Output the (x, y) coordinate of the center of the cell containing the given text.  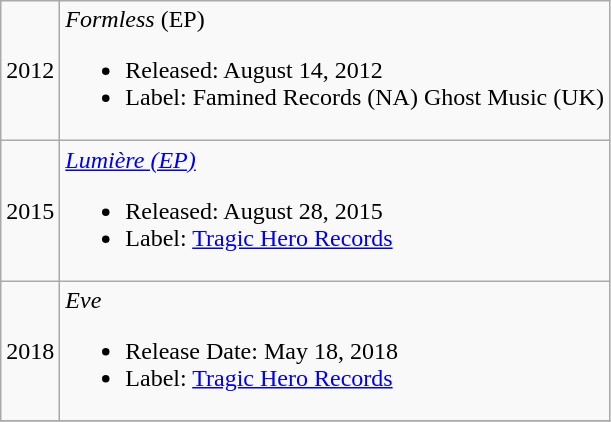
EveRelease Date: May 18, 2018Label: Tragic Hero Records (335, 351)
2015 (30, 211)
Formless (EP)Released: August 14, 2012Label: Famined Records (NA) Ghost Music (UK) (335, 71)
Lumière (EP)Released: August 28, 2015Label: Tragic Hero Records (335, 211)
2018 (30, 351)
2012 (30, 71)
